Scan for the cell matching the given text and deliver its [x, y] coordinate at center. 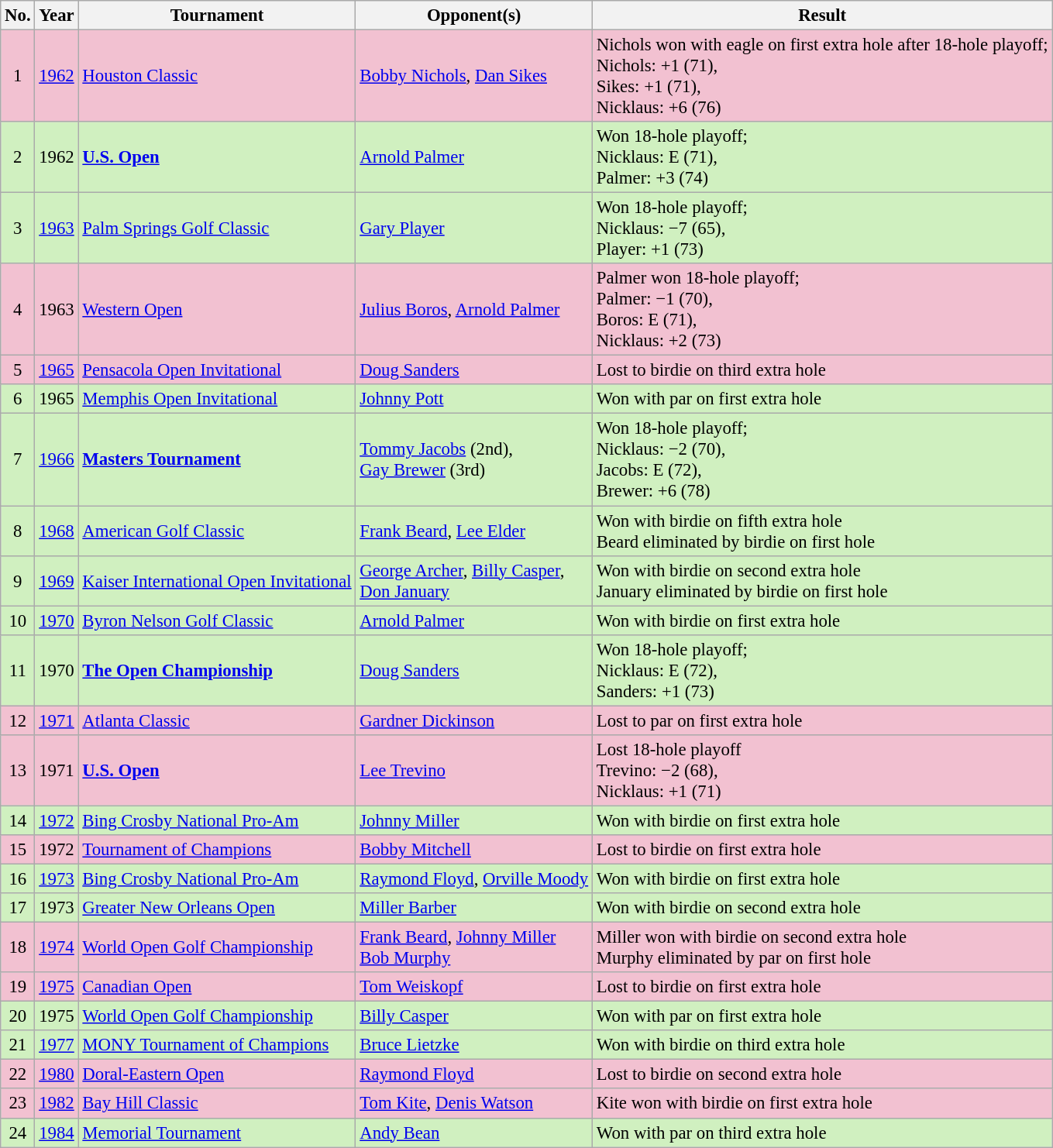
Year [57, 15]
1980 [57, 1074]
23 [18, 1104]
Won with birdie on fifth extra holeBeard eliminated by birdie on first hole [821, 531]
Lost 18-hole playoffTrevino: −2 (68),Nicklaus: +1 (71) [821, 771]
The Open Championship [217, 670]
Johnny Pott [474, 399]
3 [18, 229]
Miller won with birdie on second extra holeMurphy eliminated by par on first hole [821, 948]
Won with birdie on second extra hole [821, 908]
1984 [57, 1133]
1974 [57, 948]
Lost to par on first extra hole [821, 720]
17 [18, 908]
Canadian Open [217, 987]
Memphis Open Invitational [217, 399]
1977 [57, 1045]
1966 [57, 460]
Won with birdie on second extra holeJanuary eliminated by birdie on first hole [821, 581]
Frank Beard, Lee Elder [474, 531]
19 [18, 987]
Bruce Lietzke [474, 1045]
14 [18, 820]
Opponent(s) [474, 15]
Pensacola Open Invitational [217, 370]
Won with par on third extra hole [821, 1133]
Gary Player [474, 229]
16 [18, 878]
8 [18, 531]
Won 18-hole playoff;Nicklaus: −7 (65),Player: +1 (73) [821, 229]
5 [18, 370]
MONY Tournament of Champions [217, 1045]
Won 18-hole playoff;Nicklaus: −2 (70),Jacobs: E (72),Brewer: +6 (78) [821, 460]
Julius Boros, Arnold Palmer [474, 310]
Andy Bean [474, 1133]
Won with birdie on third extra hole [821, 1045]
Memorial Tournament [217, 1133]
7 [18, 460]
6 [18, 399]
Raymond Floyd [474, 1074]
13 [18, 771]
Gardner Dickinson [474, 720]
9 [18, 581]
American Golf Classic [217, 531]
Bay Hill Classic [217, 1104]
11 [18, 670]
1969 [57, 581]
1968 [57, 531]
Bobby Mitchell [474, 850]
Atlanta Classic [217, 720]
Kaiser International Open Invitational [217, 581]
Tom Weiskopf [474, 987]
Tom Kite, Denis Watson [474, 1104]
24 [18, 1133]
Won 18-hole playoff;Nicklaus: E (71),Palmer: +3 (74) [821, 157]
Byron Nelson Golf Classic [217, 620]
Palmer won 18-hole playoff;Palmer: −1 (70),Boros: E (71),Nicklaus: +2 (73) [821, 310]
1 [18, 76]
1982 [57, 1104]
Tournament [217, 15]
Bobby Nichols, Dan Sikes [474, 76]
Result [821, 15]
Kite won with birdie on first extra hole [821, 1104]
10 [18, 620]
Tommy Jacobs (2nd), Gay Brewer (3rd) [474, 460]
4 [18, 310]
Raymond Floyd, Orville Moody [474, 878]
Lost to birdie on third extra hole [821, 370]
Nichols won with eagle on first extra hole after 18-hole playoff;Nichols: +1 (71),Sikes: +1 (71),Nicklaus: +6 (76) [821, 76]
21 [18, 1045]
Lee Trevino [474, 771]
Tournament of Champions [217, 850]
Greater New Orleans Open [217, 908]
Palm Springs Golf Classic [217, 229]
Masters Tournament [217, 460]
2 [18, 157]
Johnny Miller [474, 820]
Western Open [217, 310]
George Archer, Billy Casper, Don January [474, 581]
22 [18, 1074]
Lost to birdie on second extra hole [821, 1074]
Houston Classic [217, 76]
No. [18, 15]
15 [18, 850]
12 [18, 720]
Doral-Eastern Open [217, 1074]
Billy Casper [474, 1016]
18 [18, 948]
Won 18-hole playoff;Nicklaus: E (72),Sanders: +1 (73) [821, 670]
Miller Barber [474, 908]
20 [18, 1016]
Frank Beard, Johnny Miller Bob Murphy [474, 948]
